Scan for the cell matching the given text and deliver its [X, Y] coordinate at center. 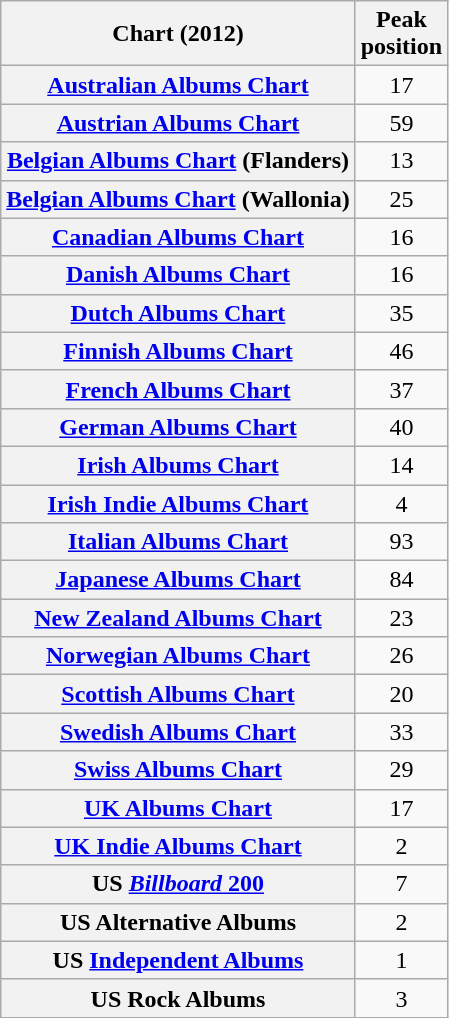
33 [401, 732]
1 [401, 960]
93 [401, 542]
Belgian Albums Chart (Wallonia) [178, 199]
Norwegian Albums Chart [178, 656]
7 [401, 884]
13 [401, 161]
37 [401, 389]
29 [401, 770]
Irish Indie Albums Chart [178, 503]
25 [401, 199]
Italian Albums Chart [178, 542]
Swedish Albums Chart [178, 732]
Swiss Albums Chart [178, 770]
Danish Albums Chart [178, 275]
14 [401, 465]
84 [401, 580]
3 [401, 998]
Finnish Albums Chart [178, 351]
New Zealand Albums Chart [178, 618]
Scottish Albums Chart [178, 694]
US Independent Albums [178, 960]
UK Indie Albums Chart [178, 846]
US Billboard 200 [178, 884]
Australian Albums Chart [178, 85]
Belgian Albums Chart (Flanders) [178, 161]
US Rock Albums [178, 998]
Peakposition [401, 34]
46 [401, 351]
French Albums Chart [178, 389]
German Albums Chart [178, 427]
26 [401, 656]
Canadian Albums Chart [178, 237]
23 [401, 618]
Irish Albums Chart [178, 465]
59 [401, 123]
Austrian Albums Chart [178, 123]
20 [401, 694]
Dutch Albums Chart [178, 313]
Japanese Albums Chart [178, 580]
UK Albums Chart [178, 808]
US Alternative Albums [178, 922]
Chart (2012) [178, 34]
35 [401, 313]
4 [401, 503]
40 [401, 427]
